Find where the given text appears and provide that cell's center as (X, Y) coordinate. 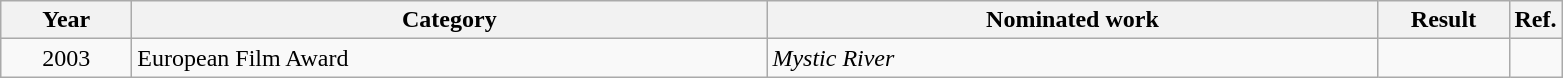
Category (450, 20)
Nominated work (1072, 20)
European Film Award (450, 58)
Ref. (1536, 20)
Result (1444, 20)
Year (66, 20)
2003 (66, 58)
Mystic River (1072, 58)
